Find where the given text appears and provide that cell's center as [x, y] coordinate. 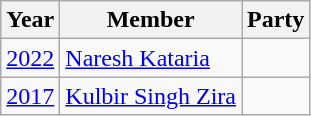
Member [151, 20]
Naresh Kataria [151, 58]
2017 [30, 96]
2022 [30, 58]
Year [30, 20]
Party [276, 20]
Kulbir Singh Zira [151, 96]
